Detect which cell encompasses the target text, then output its [X, Y] center coordinate. 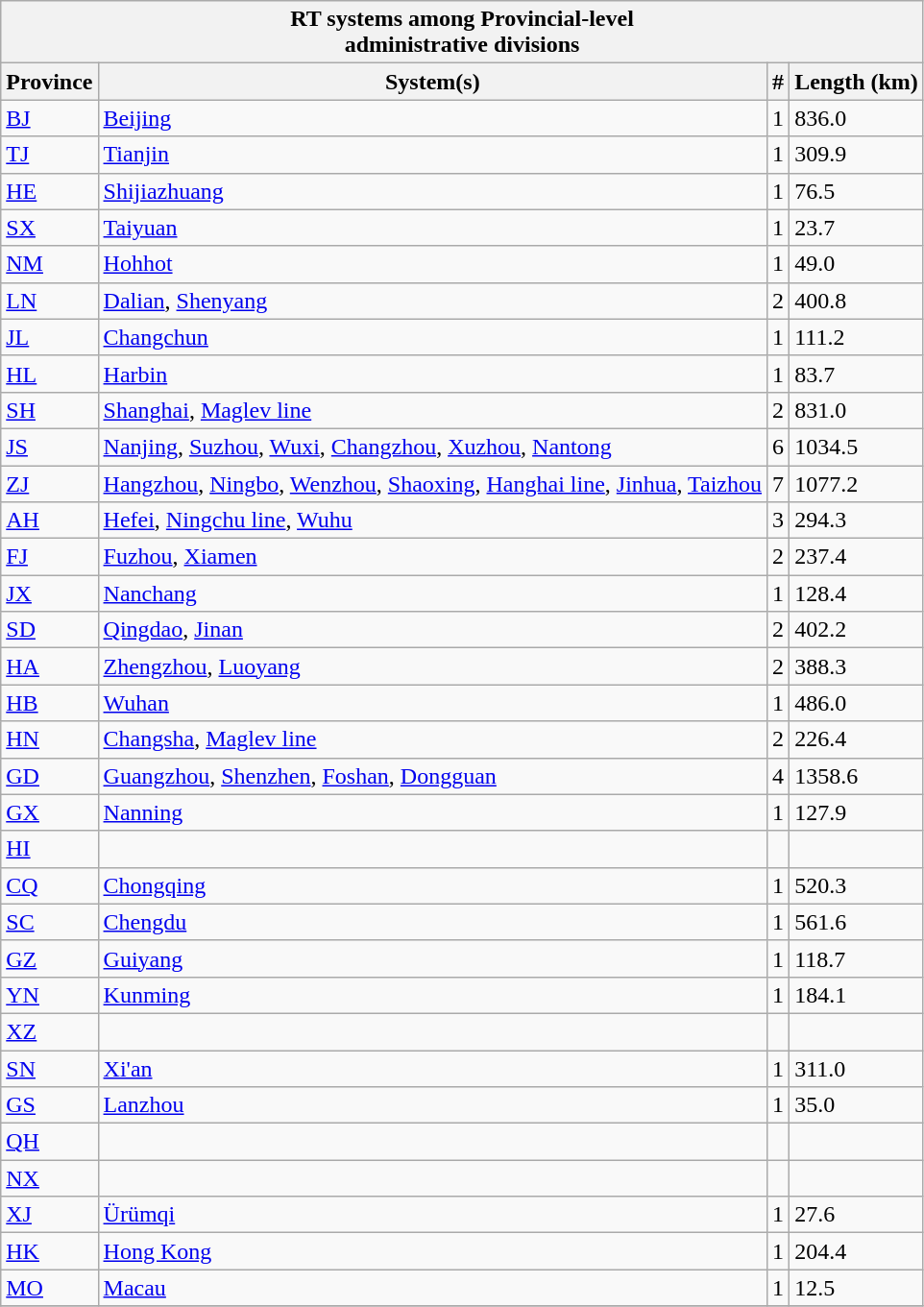
226.4 [857, 739]
Hefei, Ningchu line, Wuhu [432, 520]
MO [50, 1288]
1077.2 [857, 483]
SN [50, 1069]
FJ [50, 557]
400.8 [857, 301]
118.7 [857, 958]
SX [50, 228]
XZ [50, 1031]
Hohhot [432, 264]
HL [50, 374]
831.0 [857, 410]
Dalian, Shenyang [432, 301]
QH [50, 1142]
Chengdu [432, 922]
CQ [50, 885]
GX [50, 812]
Changchun [432, 337]
Hong Kong [432, 1251]
HI [50, 849]
6 [778, 447]
GZ [50, 958]
309.9 [857, 155]
83.7 [857, 374]
1034.5 [857, 447]
184.1 [857, 995]
Hangzhou, Ningbo, Wenzhou, Shaoxing, Hanghai line, Jinhua, Taizhou [432, 483]
Nanchang [432, 593]
LN [50, 301]
SD [50, 630]
402.2 [857, 630]
Tianjin [432, 155]
Xi'an [432, 1069]
Length (km) [857, 82]
388.3 [857, 666]
HK [50, 1251]
Harbin [432, 374]
561.6 [857, 922]
TJ [50, 155]
12.5 [857, 1288]
NX [50, 1178]
XJ [50, 1215]
JS [50, 447]
294.3 [857, 520]
Wuhan [432, 703]
Kunming [432, 995]
Nanjing, Suzhou, Wuxi, Changzhou, Xuzhou, Nantong [432, 447]
AH [50, 520]
System(s) [432, 82]
27.6 [857, 1215]
HE [50, 191]
Guangzhou, Shenzhen, Foshan, Dongguan [432, 776]
JX [50, 593]
GD [50, 776]
486.0 [857, 703]
GS [50, 1105]
Qingdao, Jinan [432, 630]
Macau [432, 1288]
836.0 [857, 118]
NM [50, 264]
128.4 [857, 593]
JL [50, 337]
HA [50, 666]
237.4 [857, 557]
RT systems among Provincial-leveladministrative divisions [463, 33]
HB [50, 703]
Lanzhou [432, 1105]
1358.6 [857, 776]
Fuzhou, Xiamen [432, 557]
311.0 [857, 1069]
4 [778, 776]
HN [50, 739]
111.2 [857, 337]
SH [50, 410]
Shijiazhuang [432, 191]
7 [778, 483]
YN [50, 995]
Taiyuan [432, 228]
3 [778, 520]
Ürümqi [432, 1215]
Changsha, Maglev line [432, 739]
Nanning [432, 812]
Chongqing [432, 885]
Guiyang [432, 958]
35.0 [857, 1105]
BJ [50, 118]
520.3 [857, 885]
Province [50, 82]
Shanghai, Maglev line [432, 410]
204.4 [857, 1251]
76.5 [857, 191]
ZJ [50, 483]
23.7 [857, 228]
SC [50, 922]
49.0 [857, 264]
Beijing [432, 118]
# [778, 82]
127.9 [857, 812]
Zhengzhou, Luoyang [432, 666]
